Return the [X, Y] coordinate for the center point of the cell that contains the specified text.  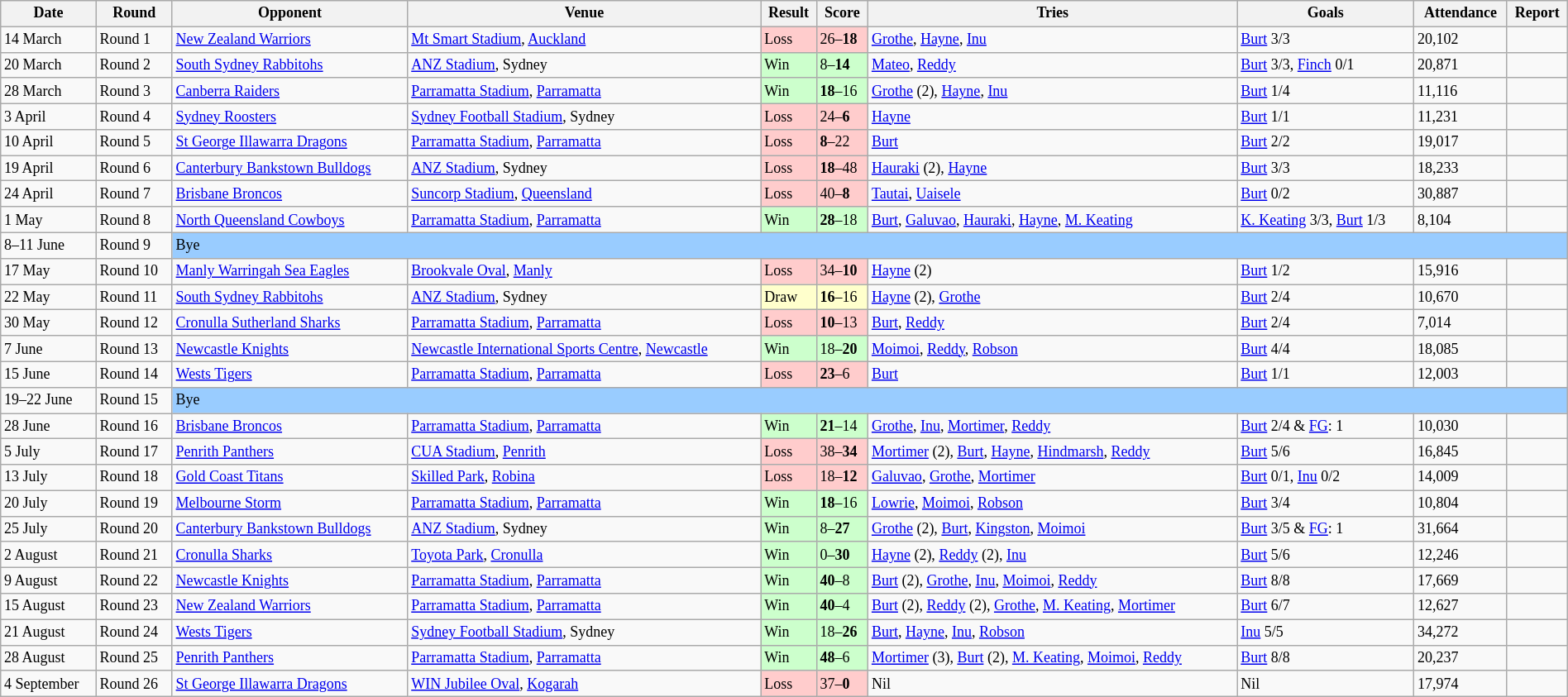
48–6 [842, 658]
Burt 0/2 [1326, 193]
Round 4 [134, 116]
Hayne (2) [1053, 271]
10,030 [1460, 427]
18,233 [1460, 169]
CUA Stadium, Penrith [584, 451]
8–27 [842, 529]
Suncorp Stadium, Queensland [584, 193]
19,017 [1460, 142]
28 June [48, 427]
Hayne [1053, 116]
28 March [48, 91]
8–11 June [48, 245]
16,845 [1460, 451]
12,246 [1460, 554]
14 March [48, 40]
Round 13 [134, 349]
Grothe, Hayne, Inu [1053, 40]
12,627 [1460, 607]
3 April [48, 116]
14,009 [1460, 478]
Score [842, 13]
Round 14 [134, 374]
Moimoi, Reddy, Robson [1053, 349]
21–14 [842, 427]
Round [134, 13]
Burt 1/2 [1326, 271]
28–18 [842, 220]
38–34 [842, 451]
Date [48, 13]
7,014 [1460, 322]
Goals [1326, 13]
Result [789, 13]
11,231 [1460, 116]
Opponent [289, 13]
Burt, Hayne, Inu, Robson [1053, 632]
18–26 [842, 632]
17,974 [1460, 683]
Round 26 [134, 683]
Burt 0/1, Inu 0/2 [1326, 478]
Burt (2), Grothe, Inu, Moimoi, Reddy [1053, 580]
WIN Jubilee Oval, Kogarah [584, 683]
Round 17 [134, 451]
Brookvale Oval, Manly [584, 271]
Report [1537, 13]
Burt 6/7 [1326, 607]
Tautai, Uaisele [1053, 193]
Burt 2/2 [1326, 142]
22 May [48, 298]
13 July [48, 478]
Newcastle International Sports Centre, Newcastle [584, 349]
Round 6 [134, 169]
15 August [48, 607]
Tries [1053, 13]
Mortimer (2), Burt, Hayne, Hindmarsh, Reddy [1053, 451]
Round 23 [134, 607]
37–0 [842, 683]
19–22 June [48, 400]
40–4 [842, 607]
30,887 [1460, 193]
Round 12 [134, 322]
Mortimer (3), Burt (2), M. Keating, Moimoi, Reddy [1053, 658]
Burt 4/4 [1326, 349]
11,116 [1460, 91]
Skilled Park, Robina [584, 478]
18,085 [1460, 349]
28 August [48, 658]
Mt Smart Stadium, Auckland [584, 40]
Round 15 [134, 400]
12,003 [1460, 374]
Round 21 [134, 554]
8–22 [842, 142]
Hayne (2), Reddy (2), Inu [1053, 554]
Inu 5/5 [1326, 632]
7 June [48, 349]
Round 11 [134, 298]
Cronulla Sutherland Sharks [289, 322]
20,102 [1460, 40]
26–18 [842, 40]
Burt 1/4 [1326, 91]
Hayne (2), Grothe [1053, 298]
34,272 [1460, 632]
Canberra Raiders [289, 91]
Grothe, Inu, Mortimer, Reddy [1053, 427]
Round 25 [134, 658]
10–13 [842, 322]
Burt 3/4 [1326, 503]
20 March [48, 64]
Round 20 [134, 529]
Burt, Reddy [1053, 322]
Round 18 [134, 478]
Round 22 [134, 580]
20 July [48, 503]
Round 7 [134, 193]
16–16 [842, 298]
Attendance [1460, 13]
25 July [48, 529]
21 August [48, 632]
0–30 [842, 554]
Round 10 [134, 271]
9 August [48, 580]
18–12 [842, 478]
Venue [584, 13]
15,916 [1460, 271]
Manly Warringah Sea Eagles [289, 271]
30 May [48, 322]
Gold Coast Titans [289, 478]
Round 16 [134, 427]
Burt 2/4 & FG: 1 [1326, 427]
10,804 [1460, 503]
K. Keating 3/3, Burt 1/3 [1326, 220]
17,669 [1460, 580]
18–48 [842, 169]
23–6 [842, 374]
North Queensland Cowboys [289, 220]
19 April [48, 169]
Burt 3/5 & FG: 1 [1326, 529]
Toyota Park, Cronulla [584, 554]
2 August [48, 554]
Lowrie, Moimoi, Robson [1053, 503]
1 May [48, 220]
Round 9 [134, 245]
Burt 3/3, Finch 0/1 [1326, 64]
34–10 [842, 271]
17 May [48, 271]
Burt, Galuvao, Hauraki, Hayne, M. Keating [1053, 220]
8–14 [842, 64]
Round 1 [134, 40]
Galuvao, Grothe, Mortimer [1053, 478]
Hauraki (2), Hayne [1053, 169]
5 July [48, 451]
15 June [48, 374]
Round 24 [134, 632]
31,664 [1460, 529]
Grothe (2), Burt, Kingston, Moimoi [1053, 529]
20,237 [1460, 658]
18–20 [842, 349]
24–6 [842, 116]
20,871 [1460, 64]
Round 2 [134, 64]
Round 3 [134, 91]
Sydney Roosters [289, 116]
8,104 [1460, 220]
Round 19 [134, 503]
Grothe (2), Hayne, Inu [1053, 91]
Cronulla Sharks [289, 554]
10 April [48, 142]
Burt (2), Reddy (2), Grothe, M. Keating, Mortimer [1053, 607]
Round 8 [134, 220]
Round 5 [134, 142]
Draw [789, 298]
Melbourne Storm [289, 503]
Mateo, Reddy [1053, 64]
4 September [48, 683]
24 April [48, 193]
10,670 [1460, 298]
